Search for the cell housing the specified text and yield its [x, y] center coordinate. 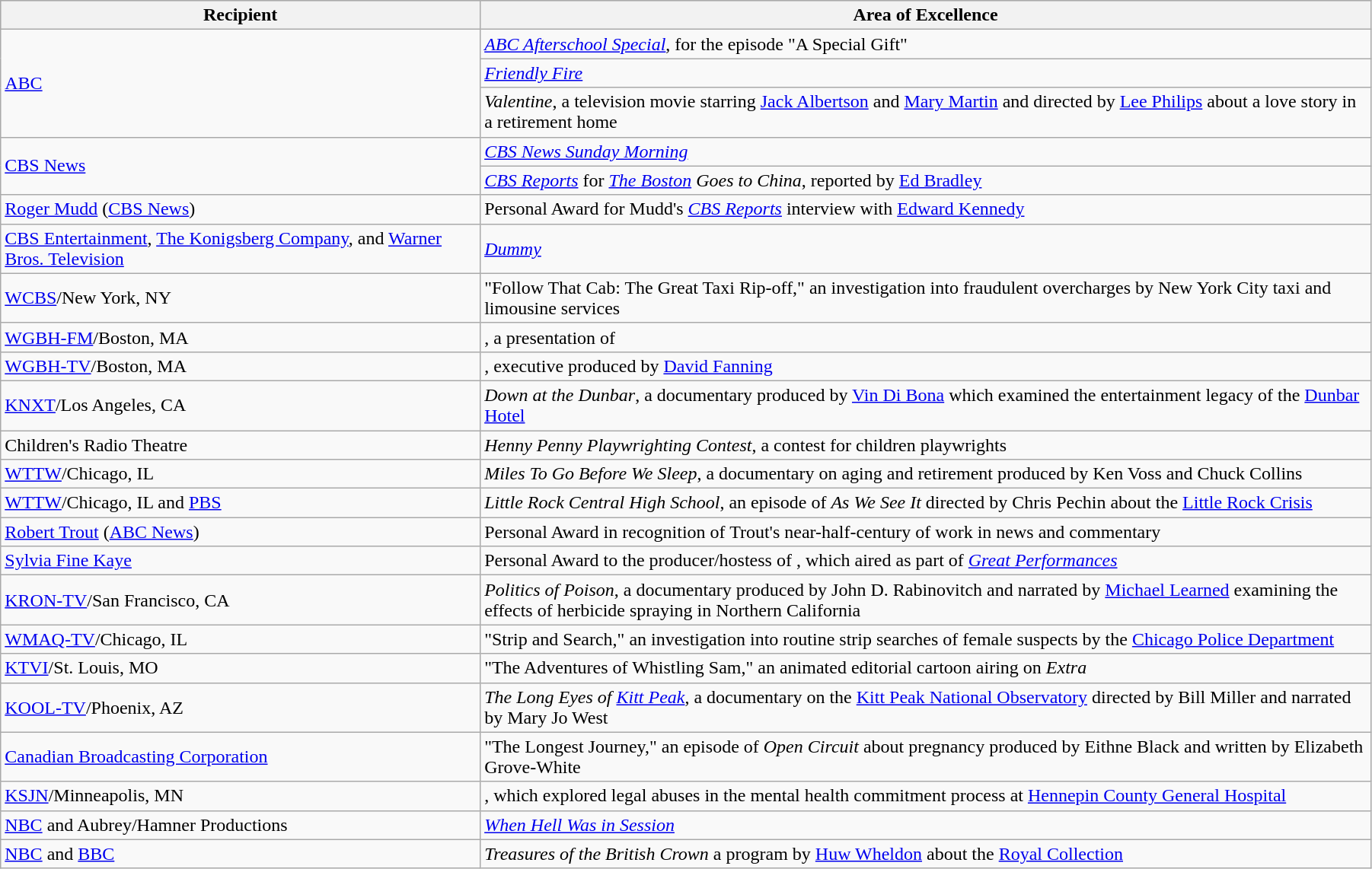
Henny Penny Playwrighting Contest, a contest for children playwrights [926, 445]
, executive produced by David Fanning [926, 366]
Personal Award to the producer/hostess of , which aired as part of Great Performances [926, 561]
WGBH-TV/Boston, MA [241, 366]
Canadian Broadcasting Corporation [241, 756]
Children's Radio Theatre [241, 445]
CBS News [241, 166]
Friendly Fire [926, 73]
Roger Mudd (CBS News) [241, 209]
CBS News Sunday Morning [926, 151]
WMAQ-TV/Chicago, IL [241, 639]
Treasures of the British Crown a program by Huw Wheldon about the Royal Collection [926, 854]
WGBH-FM/Boston, MA [241, 337]
Down at the Dunbar, a documentary produced by Vin Di Bona which examined the entertainment legacy of the Dunbar Hotel [926, 405]
Valentine, a television movie starring Jack Albertson and Mary Martin and directed by Lee Philips about a love story in a retirement home [926, 113]
"The Adventures of Whistling Sam," an animated editorial cartoon airing on Extra [926, 668]
Robert Trout (ABC News) [241, 532]
Personal Award in recognition of Trout's near-half-century of work in news and commentary [926, 532]
ABC Afterschool Special, for the episode "A Special Gift" [926, 44]
Area of Excellence [926, 15]
WTTW/Chicago, IL [241, 474]
"The Longest Journey," an episode of Open Circuit about pregnancy produced by Eithne Black and written by Elizabeth Grove-White [926, 756]
KTVI/St. Louis, MO [241, 668]
KOOL-TV/Phoenix, AZ [241, 708]
ABC [241, 84]
KSJN/Minneapolis, MN [241, 796]
NBC and BBC [241, 854]
CBS Entertainment, The Konigsberg Company, and Warner Bros. Television [241, 248]
Sylvia Fine Kaye [241, 561]
Miles To Go Before We Sleep, a documentary on aging and retirement produced by Ken Voss and Chuck Collins [926, 474]
"Follow That Cab: The Great Taxi Rip-off," an investigation into fraudulent overcharges by New York City taxi and limousine services [926, 298]
"Strip and Search," an investigation into routine strip searches of female suspects by the Chicago Police Department [926, 639]
Little Rock Central High School, an episode of As We See It directed by Chris Pechin about the Little Rock Crisis [926, 503]
KRON-TV/San Francisco, CA [241, 600]
The Long Eyes of Kitt Peak, a documentary on the Kitt Peak National Observatory directed by Bill Miller and narrated by Mary Jo West [926, 708]
Dummy [926, 248]
Personal Award for Mudd's CBS Reports interview with Edward Kennedy [926, 209]
, a presentation of [926, 337]
KNXT/Los Angeles, CA [241, 405]
NBC and Aubrey/Hamner Productions [241, 825]
WCBS/New York, NY [241, 298]
When Hell Was in Session [926, 825]
CBS Reports for The Boston Goes to China, reported by Ed Bradley [926, 180]
Recipient [241, 15]
, which explored legal abuses in the mental health commitment process at Hennepin County General Hospital [926, 796]
WTTW/Chicago, IL and PBS [241, 503]
